Search for the cell housing the specified text and yield its (x, y) center coordinate. 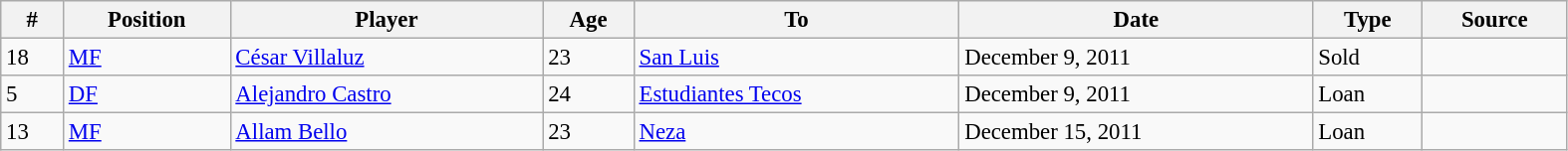
5 (32, 94)
Age (588, 20)
Sold (1368, 58)
# (32, 20)
18 (32, 58)
Player (387, 20)
Date (1136, 20)
Type (1368, 20)
Source (1494, 20)
San Luis (797, 58)
To (797, 20)
Neza (797, 132)
Estudiantes Tecos (797, 94)
DF (147, 94)
December 15, 2011 (1136, 132)
13 (32, 132)
Alejandro Castro (387, 94)
24 (588, 94)
Allam Bello (387, 132)
César Villaluz (387, 58)
Position (147, 20)
